Locate the cell with the specified text and output its (X, Y) center coordinate. 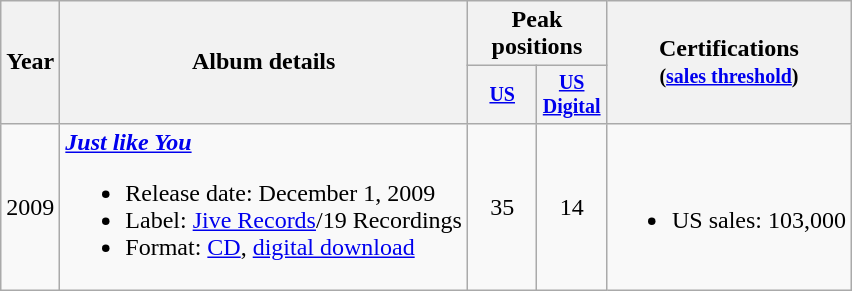
Certifications(sales threshold) (728, 62)
Year (30, 62)
US sales: 103,000 (728, 206)
Peak positions (536, 34)
US (502, 94)
Album details (264, 62)
Just like YouRelease date: December 1, 2009Label: Jive Records/19 RecordingsFormat: CD, digital download (264, 206)
14 (572, 206)
USDigital (572, 94)
2009 (30, 206)
35 (502, 206)
